Identify which cell holds the provided text, then report its (X, Y) central coordinate. 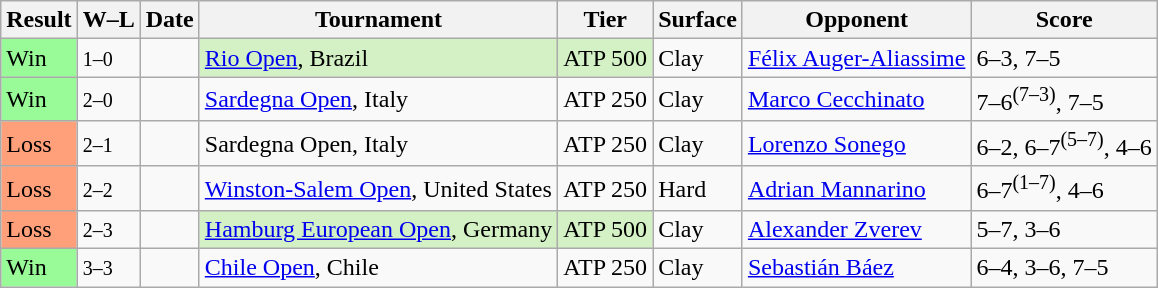
2–3 (108, 230)
1–0 (108, 58)
W–L (108, 20)
6–3, 7–5 (1064, 58)
Félix Auger-Aliassime (856, 58)
Marco Cecchinato (856, 100)
6–7(1–7), 4–6 (1064, 188)
Tier (606, 20)
Hamburg European Open, Germany (378, 230)
2–2 (108, 188)
Surface (698, 20)
5–7, 3–6 (1064, 230)
Hard (698, 188)
Date (170, 20)
Chile Open, Chile (378, 268)
6–2, 6–7(5–7), 4–6 (1064, 144)
Adrian Mannarino (856, 188)
7–6(7–3), 7–5 (1064, 100)
Tournament (378, 20)
Score (1064, 20)
Sebastián Báez (856, 268)
3–3 (108, 268)
Opponent (856, 20)
Winston-Salem Open, United States (378, 188)
Rio Open, Brazil (378, 58)
2–1 (108, 144)
Alexander Zverev (856, 230)
Lorenzo Sonego (856, 144)
2–0 (108, 100)
6–4, 3–6, 7–5 (1064, 268)
Result (39, 20)
